Extract the [x, y] coordinate from the center of the cell holding the provided text.  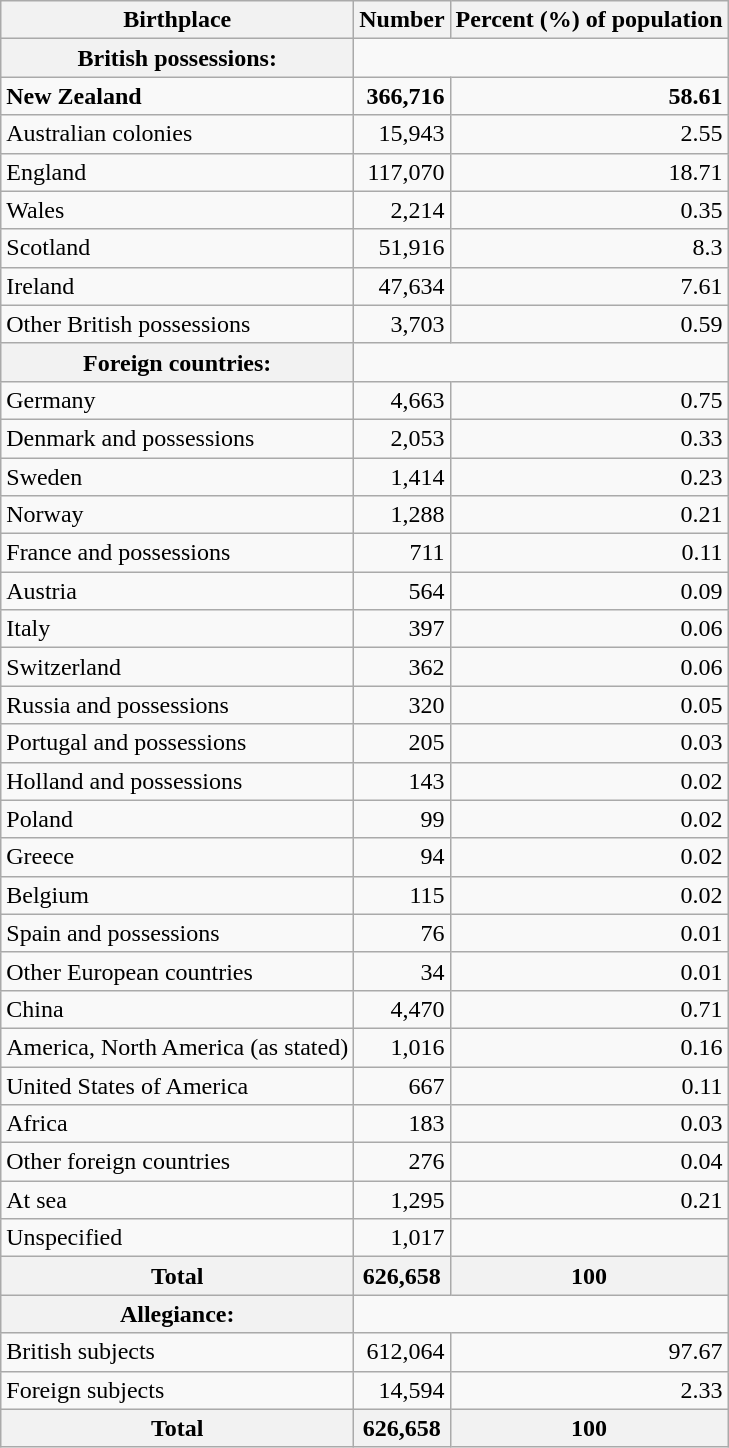
Holland and possessions [178, 781]
0.59 [589, 324]
667 [402, 1085]
58.61 [589, 96]
Birthplace [178, 20]
Russia and possessions [178, 705]
47,634 [402, 286]
0.71 [589, 1009]
7.61 [589, 286]
Ireland [178, 286]
34 [402, 971]
0.23 [589, 477]
14,594 [402, 1390]
Portugal and possessions [178, 743]
4,470 [402, 1009]
Foreign subjects [178, 1390]
1,288 [402, 515]
United States of America [178, 1085]
Greece [178, 857]
Switzerland [178, 667]
Poland [178, 819]
76 [402, 933]
711 [402, 553]
America, North America (as stated) [178, 1047]
397 [402, 629]
0.35 [589, 210]
117,070 [402, 172]
2.55 [589, 134]
England [178, 172]
British possessions: [178, 58]
British subjects [178, 1352]
18.71 [589, 172]
0.33 [589, 438]
1,016 [402, 1047]
Norway [178, 515]
2.33 [589, 1390]
1,017 [402, 1238]
4,663 [402, 400]
51,916 [402, 248]
Sweden [178, 477]
0.05 [589, 705]
Africa [178, 1124]
Other British possessions [178, 324]
1,295 [402, 1200]
8.3 [589, 248]
320 [402, 705]
0.75 [589, 400]
99 [402, 819]
Number [402, 20]
Other European countries [178, 971]
Foreign countries: [178, 362]
2,214 [402, 210]
183 [402, 1124]
564 [402, 591]
3,703 [402, 324]
205 [402, 743]
143 [402, 781]
362 [402, 667]
New Zealand [178, 96]
Percent (%) of population [589, 20]
At sea [178, 1200]
Scotland [178, 248]
Wales [178, 210]
1,414 [402, 477]
Unspecified [178, 1238]
Allegiance: [178, 1314]
Denmark and possessions [178, 438]
Australian colonies [178, 134]
15,943 [402, 134]
0.09 [589, 591]
0.04 [589, 1162]
366,716 [402, 96]
France and possessions [178, 553]
Austria [178, 591]
115 [402, 895]
97.67 [589, 1352]
Spain and possessions [178, 933]
2,053 [402, 438]
Germany [178, 400]
China [178, 1009]
Other foreign countries [178, 1162]
276 [402, 1162]
Belgium [178, 895]
612,064 [402, 1352]
94 [402, 857]
Italy [178, 629]
0.16 [589, 1047]
